Search for the cell housing the specified text and yield its [X, Y] center coordinate. 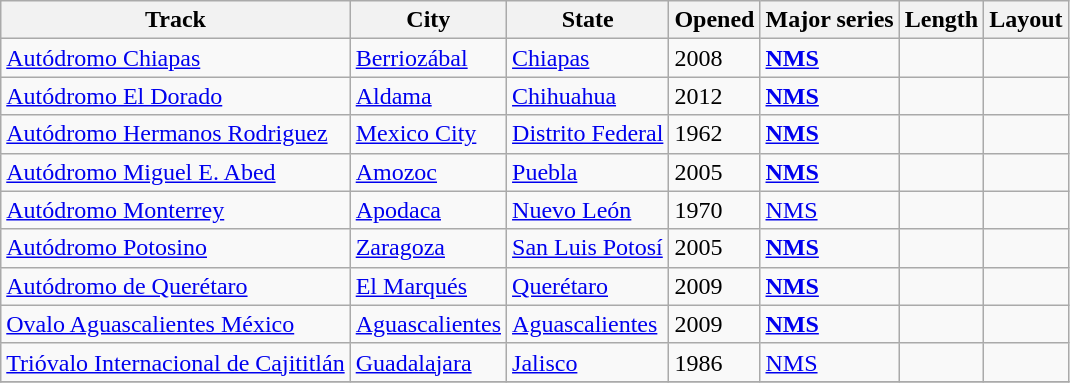
Trióvalo Internacional de Cajititlán [176, 362]
1970 [714, 210]
Nuevo León [588, 210]
Jalisco [588, 362]
1962 [714, 134]
2008 [714, 58]
Autódromo Monterrey [176, 210]
Querétaro [588, 286]
Puebla [588, 172]
State [588, 20]
Ovalo Aguascalientes México [176, 324]
City [428, 20]
Chiapas [588, 58]
Autódromo Potosino [176, 248]
Length [941, 20]
Autódromo El Dorado [176, 96]
San Luis Potosí [588, 248]
Autódromo Chiapas [176, 58]
Chihuahua [588, 96]
Apodaca [428, 210]
Autódromo Miguel E. Abed [176, 172]
Mexico City [428, 134]
Zaragoza [428, 248]
Major series [830, 20]
El Marqués [428, 286]
2012 [714, 96]
Aldama [428, 96]
Layout [1026, 20]
Berriozábal [428, 58]
Opened [714, 20]
Track [176, 20]
1986 [714, 362]
Distrito Federal [588, 134]
Autódromo de Querétaro [176, 286]
Amozoc [428, 172]
Guadalajara [428, 362]
Autódromo Hermanos Rodriguez [176, 134]
